For the text-containing cell, return its midpoint in [X, Y] coordinate format. 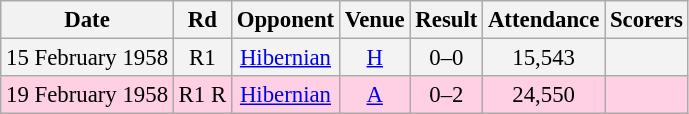
Date [88, 20]
Venue [374, 20]
R1 [202, 58]
A [374, 95]
15 February 1958 [88, 58]
19 February 1958 [88, 95]
24,550 [544, 95]
Opponent [285, 20]
Result [446, 20]
15,543 [544, 58]
0–2 [446, 95]
0–0 [446, 58]
R1 R [202, 95]
H [374, 58]
Rd [202, 20]
Scorers [647, 20]
Attendance [544, 20]
